Pinpoint the cell where the given text exists, returning its (X, Y) midpoint coordinate. 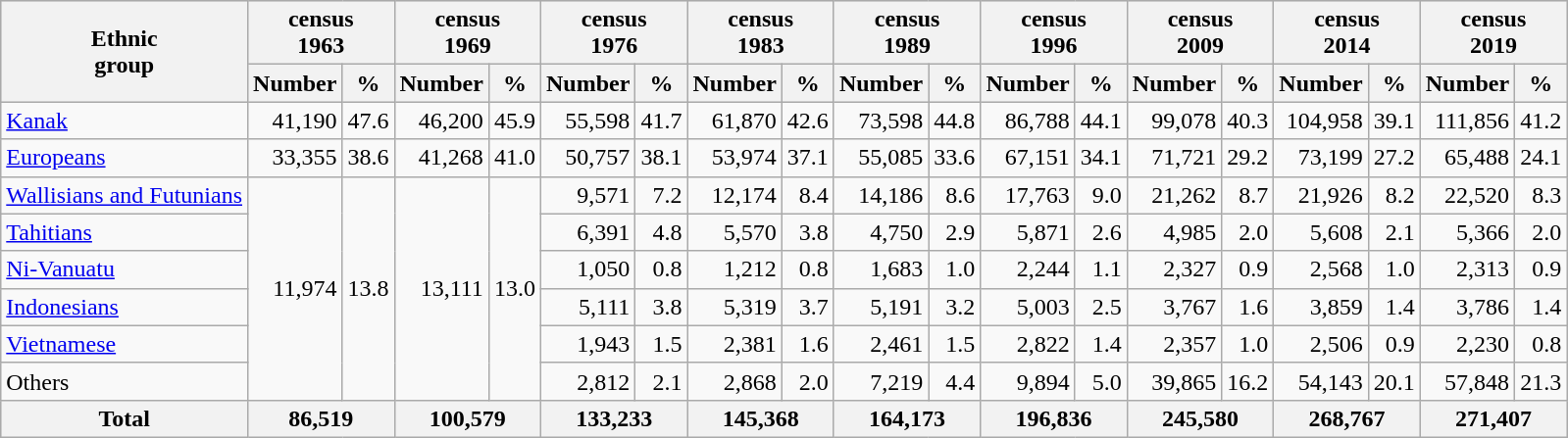
1,683 (881, 269)
100,579 (467, 418)
41.7 (661, 121)
Wallisians and Futunians (125, 195)
Vietnamese (125, 344)
16.2 (1247, 381)
271,407 (1492, 418)
71,721 (1174, 158)
3,859 (1321, 307)
3,767 (1174, 307)
2,568 (1321, 269)
245,580 (1200, 418)
45.9 (514, 121)
46,200 (441, 121)
21.3 (1542, 381)
5,570 (734, 232)
145,368 (761, 418)
13.8 (369, 288)
Others (125, 381)
55,598 (587, 121)
14,186 (881, 195)
39,865 (1174, 381)
133,233 (614, 418)
37.1 (808, 158)
Indonesians (125, 307)
111,856 (1467, 121)
86,788 (1028, 121)
4,985 (1174, 232)
65,488 (1467, 158)
9,571 (587, 195)
2,381 (734, 344)
86,519 (322, 418)
1,212 (734, 269)
2,461 (881, 344)
1.1 (1100, 269)
census 1996 (1053, 33)
7,219 (881, 381)
4.8 (661, 232)
47.6 (369, 121)
census 1989 (906, 33)
5,111 (587, 307)
Total (125, 418)
21,926 (1321, 195)
53,974 (734, 158)
5,319 (734, 307)
268,767 (1347, 418)
38.6 (369, 158)
2,327 (1174, 269)
Kanak (125, 121)
2,506 (1321, 344)
census 1969 (467, 33)
2.5 (1100, 307)
44.8 (955, 121)
33.6 (955, 158)
4,750 (881, 232)
55,085 (881, 158)
73,598 (881, 121)
5,366 (1467, 232)
Europeans (125, 158)
61,870 (734, 121)
41,268 (441, 158)
196,836 (1053, 418)
2.9 (955, 232)
17,763 (1028, 195)
census 2014 (1347, 33)
9,894 (1028, 381)
2,812 (587, 381)
Tahitians (125, 232)
12,174 (734, 195)
5,871 (1028, 232)
57,848 (1467, 381)
5.0 (1100, 381)
5,191 (881, 307)
Ethnicgroup (125, 51)
census 2009 (1200, 33)
22,520 (1467, 195)
3.7 (808, 307)
3.2 (955, 307)
2,244 (1028, 269)
1,050 (587, 269)
44.1 (1100, 121)
21,262 (1174, 195)
census 2019 (1492, 33)
73,199 (1321, 158)
2.6 (1100, 232)
8.7 (1247, 195)
33,355 (295, 158)
census 1963 (322, 33)
census 1983 (761, 33)
6,391 (587, 232)
8.3 (1542, 195)
41,190 (295, 121)
99,078 (1174, 121)
50,757 (587, 158)
7.2 (661, 195)
39.1 (1394, 121)
34.1 (1100, 158)
164,173 (906, 418)
8.4 (808, 195)
2,313 (1467, 269)
1,943 (587, 344)
5,608 (1321, 232)
5,003 (1028, 307)
13,111 (441, 288)
Ni-Vanuatu (125, 269)
41.0 (514, 158)
2,822 (1028, 344)
9.0 (1100, 195)
8.2 (1394, 195)
census 1976 (614, 33)
4.4 (955, 381)
2,357 (1174, 344)
40.3 (1247, 121)
13.0 (514, 288)
2,230 (1467, 344)
8.6 (955, 195)
42.6 (808, 121)
20.1 (1394, 381)
3,786 (1467, 307)
104,958 (1321, 121)
67,151 (1028, 158)
29.2 (1247, 158)
54,143 (1321, 381)
2,868 (734, 381)
27.2 (1394, 158)
24.1 (1542, 158)
41.2 (1542, 121)
11,974 (295, 288)
38.1 (661, 158)
